Provide the (X, Y) coordinate of the cell's center where the given text is located.  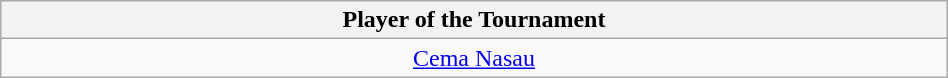
Player of the Tournament (474, 20)
Cema Nasau (474, 58)
